Scan for the cell matching the given text and deliver its (x, y) coordinate at center. 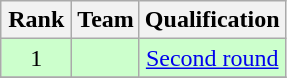
Team (106, 20)
Rank (36, 20)
Qualification (212, 20)
1 (36, 58)
Second round (212, 58)
